Provide the (x, y) coordinate of the cell's center where the given text is located.  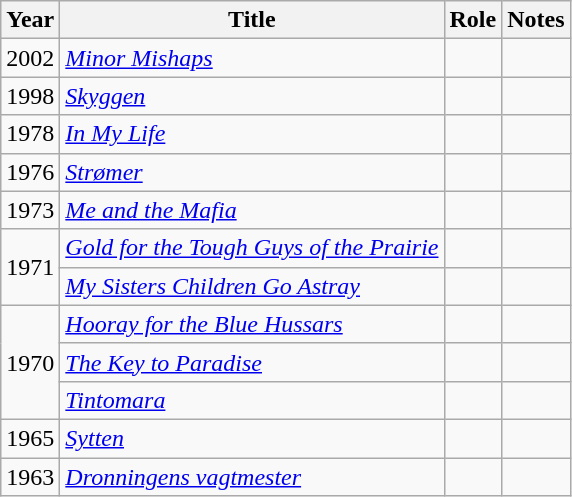
Strømer (252, 172)
1978 (30, 134)
2002 (30, 58)
Gold for the Tough Guys of the Prairie (252, 248)
Tintomara (252, 400)
1970 (30, 362)
1973 (30, 210)
1976 (30, 172)
The Key to Paradise (252, 362)
Skyggen (252, 96)
Sytten (252, 438)
1971 (30, 267)
1963 (30, 477)
Notes (536, 20)
1998 (30, 96)
Role (473, 20)
Hooray for the Blue Hussars (252, 324)
Year (30, 20)
Minor Mishaps (252, 58)
Me and the Mafia (252, 210)
In My Life (252, 134)
My Sisters Children Go Astray (252, 286)
Title (252, 20)
Dronningens vagtmester (252, 477)
1965 (30, 438)
